Output the [x, y] coordinate of the center of the cell containing the given text.  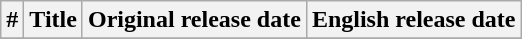
Title [54, 20]
English release date [414, 20]
# [12, 20]
Original release date [194, 20]
